Capture the cell that displays the provided text and extract its [x, y] central coordinate. 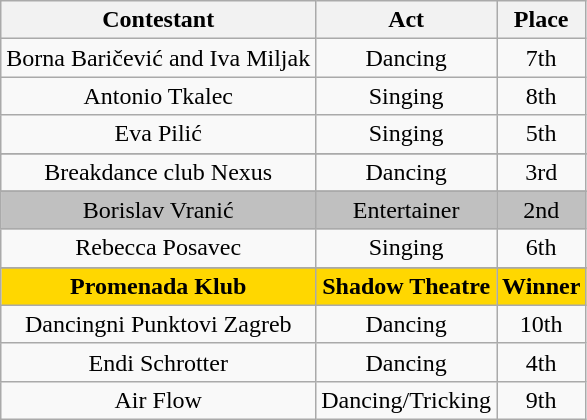
3rd [542, 172]
Promenada Klub [158, 286]
Borislav Vranić [158, 210]
Dancing/Tricking [406, 400]
Act [406, 20]
Entertainer [406, 210]
Eva Pilić [158, 134]
4th [542, 362]
Antonio Tkalec [158, 96]
Breakdance club Nexus [158, 172]
Rebecca Posavec [158, 248]
Dancingni Punktovi Zagreb [158, 324]
Contestant [158, 20]
Borna Baričević and Iva Miljak [158, 58]
Air Flow [158, 400]
8th [542, 96]
Shadow Theatre [406, 286]
Winner [542, 286]
Endi Schrotter [158, 362]
2nd [542, 210]
7th [542, 58]
Place [542, 20]
9th [542, 400]
10th [542, 324]
5th [542, 134]
6th [542, 248]
